Provide the [x, y] coordinate of the cell's center where the given text is located.  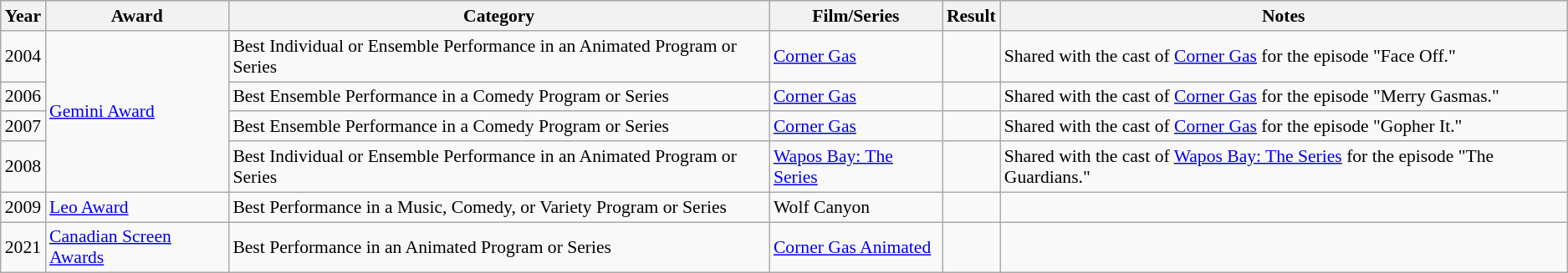
Result [972, 16]
2006 [23, 97]
Shared with the cast of Wapos Bay: The Series for the episode "The Guardians." [1284, 167]
Shared with the cast of Corner Gas for the episode "Gopher It." [1284, 127]
Best Performance in an Animated Program or Series [498, 247]
Film/Series [856, 16]
Best Performance in a Music, Comedy, or Variety Program or Series [498, 207]
Canadian Screen Awards [137, 247]
2007 [23, 127]
Corner Gas Animated [856, 247]
Year [23, 16]
2008 [23, 167]
Category [498, 16]
Shared with the cast of Corner Gas for the episode "Face Off." [1284, 57]
Shared with the cast of Corner Gas for the episode "Merry Gasmas." [1284, 97]
2021 [23, 247]
Wapos Bay: The Series [856, 167]
Leo Award [137, 207]
2004 [23, 57]
Award [137, 16]
Notes [1284, 16]
Wolf Canyon [856, 207]
Gemini Award [137, 112]
2009 [23, 207]
